Provide the [X, Y] coordinate of the cell's center where the given text is located.  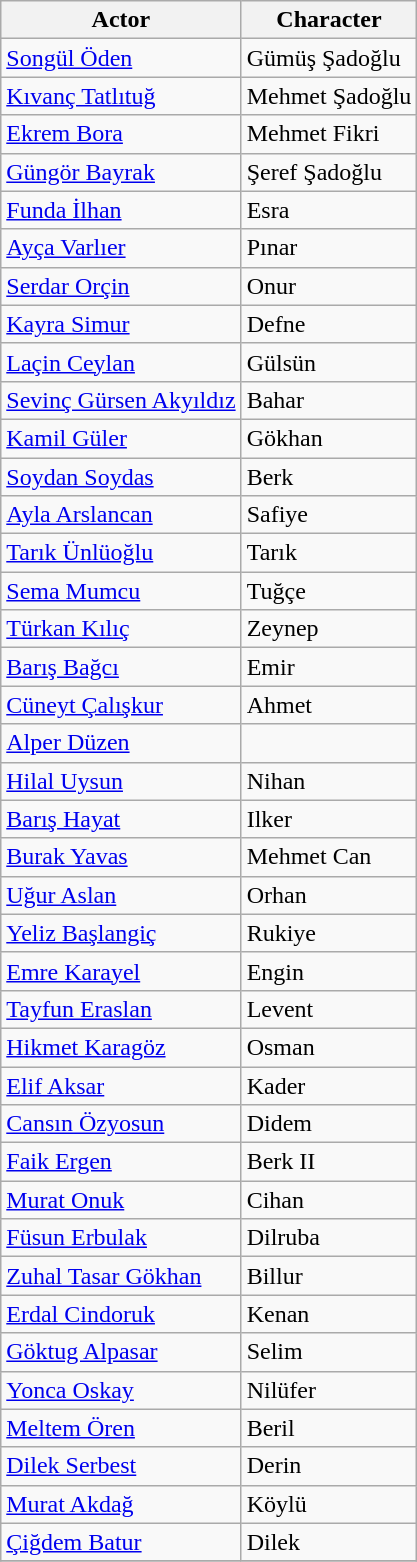
Selim [329, 1352]
Kamil Güler [121, 438]
Derin [329, 1466]
Zeynep [329, 629]
Berk II [329, 1162]
Barış Bağcı [121, 667]
Barış Hayat [121, 819]
Dilruba [329, 1238]
Kenan [329, 1314]
Osman [329, 1047]
Onur [329, 286]
Alper Düzen [121, 743]
Soydan Soydas [121, 477]
Sema Mumcu [121, 591]
Esra [329, 210]
Tayfun Eraslan [121, 1009]
Defne [329, 324]
Tarık [329, 553]
Ahmet [329, 705]
Murat Akdağ [121, 1504]
Serdar Orçin [121, 286]
Yonca Oskay [121, 1390]
Erdal Cindoruk [121, 1314]
Cansın Özyosun [121, 1124]
Ayça Varlıer [121, 248]
Elif Aksar [121, 1085]
Levent [329, 1009]
Füsun Erbulak [121, 1238]
Kayra Simur [121, 324]
Şeref Şadoğlu [329, 172]
Nilüfer [329, 1390]
Gümüş Şadoğlu [329, 58]
Meltem Ören [121, 1428]
Emir [329, 667]
Göktug Alpasar [121, 1352]
Beril [329, 1428]
Hilal Uysun [121, 781]
Murat Onuk [121, 1200]
Rukiye [329, 933]
Ilker [329, 819]
Ayla Arslancan [121, 515]
Didem [329, 1124]
Cüneyt Çalışkur [121, 705]
Türkan Kılıç [121, 629]
Engin [329, 971]
Safiye [329, 515]
Burak Yavas [121, 857]
Tuğçe [329, 591]
Nihan [329, 781]
Gülsün [329, 362]
Faik Ergen [121, 1162]
Character [329, 20]
Tarık Ünlüoğlu [121, 553]
Mehmet Fikri [329, 134]
Mehmet Can [329, 857]
Mehmet Şadoğlu [329, 96]
Uğur Aslan [121, 895]
Actor [121, 20]
Köylü [329, 1504]
Funda İlhan [121, 210]
Yeliz Başlangiç [121, 933]
Bahar [329, 400]
Çiğdem Batur [121, 1542]
Dilek [329, 1542]
Dilek Serbest [121, 1466]
Gökhan [329, 438]
Pınar [329, 248]
Cihan [329, 1200]
Ekrem Bora [121, 134]
Emre Karayel [121, 971]
Songül Öden [121, 58]
Hikmet Karagöz [121, 1047]
Sevinç Gürsen Akyıldız [121, 400]
Kader [329, 1085]
Güngör Bayrak [121, 172]
Billur [329, 1276]
Zuhal Tasar Gökhan [121, 1276]
Orhan [329, 895]
Berk [329, 477]
Laçin Ceylan [121, 362]
Kıvanç Tatlıtuğ [121, 96]
